Find where the given text appears and provide that cell's center as (x, y) coordinate. 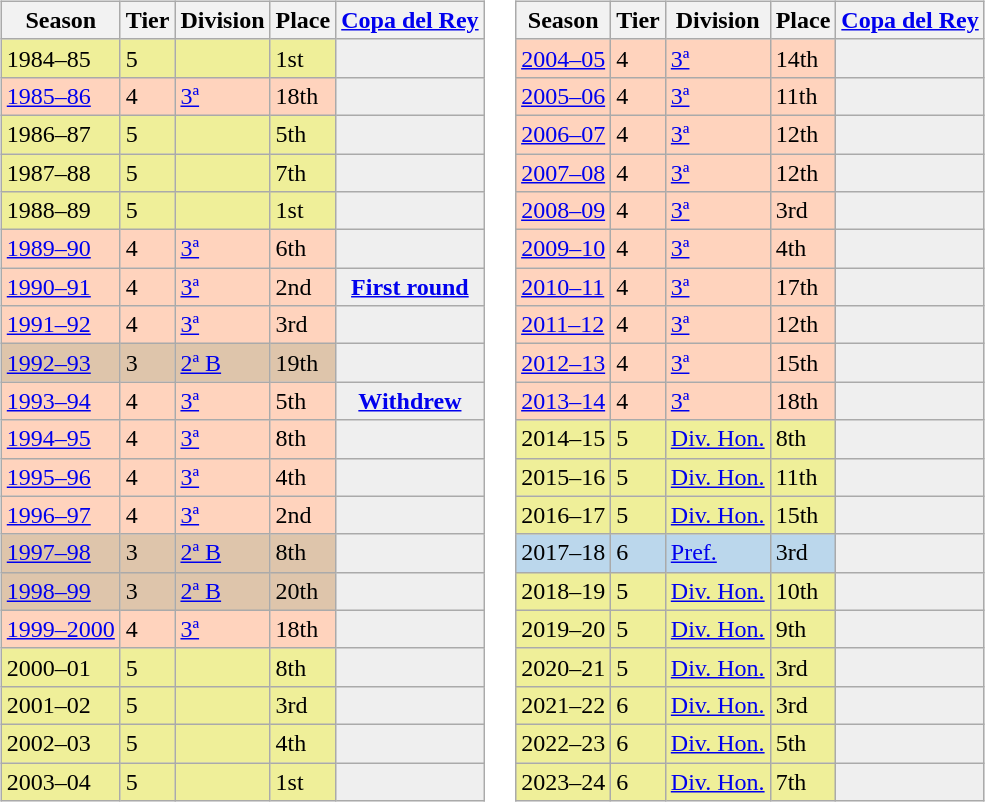
2017–18 (564, 553)
2023–24 (564, 781)
2009–10 (564, 249)
1992–93 (60, 363)
1998–99 (60, 591)
1989–90 (60, 249)
6th (303, 249)
1997–98 (60, 553)
1984–85 (60, 58)
2002–03 (60, 743)
1993–94 (60, 401)
2004–05 (564, 58)
2001–02 (60, 705)
2005–06 (564, 96)
1999–2000 (60, 629)
17th (803, 287)
2016–17 (564, 515)
2012–13 (564, 363)
2000–01 (60, 667)
1987–88 (60, 173)
10th (803, 591)
2018–19 (564, 591)
1990–91 (60, 287)
2008–09 (564, 211)
1994–95 (60, 439)
14th (803, 58)
1985–86 (60, 96)
First round (410, 287)
1986–87 (60, 134)
2013–14 (564, 401)
9th (803, 629)
2007–08 (564, 173)
1991–92 (60, 325)
20th (303, 591)
2019–20 (564, 629)
2015–16 (564, 477)
1996–97 (60, 515)
2011–12 (564, 325)
Pref. (718, 553)
2021–22 (564, 705)
1988–89 (60, 211)
2020–21 (564, 667)
2010–11 (564, 287)
2014–15 (564, 439)
2022–23 (564, 743)
19th (303, 363)
Withdrew (410, 401)
1995–96 (60, 477)
2003–04 (60, 781)
2006–07 (564, 134)
